Output the [x, y] coordinate of the center of the cell containing the given text.  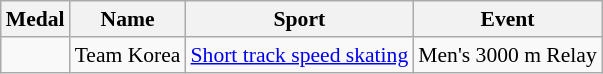
Medal [36, 19]
Men's 3000 m Relay [507, 55]
Event [507, 19]
Short track speed skating [300, 55]
Sport [300, 19]
Name [128, 19]
Team Korea [128, 55]
